Return the (X, Y) coordinate for the center point of the cell that contains the specified text.  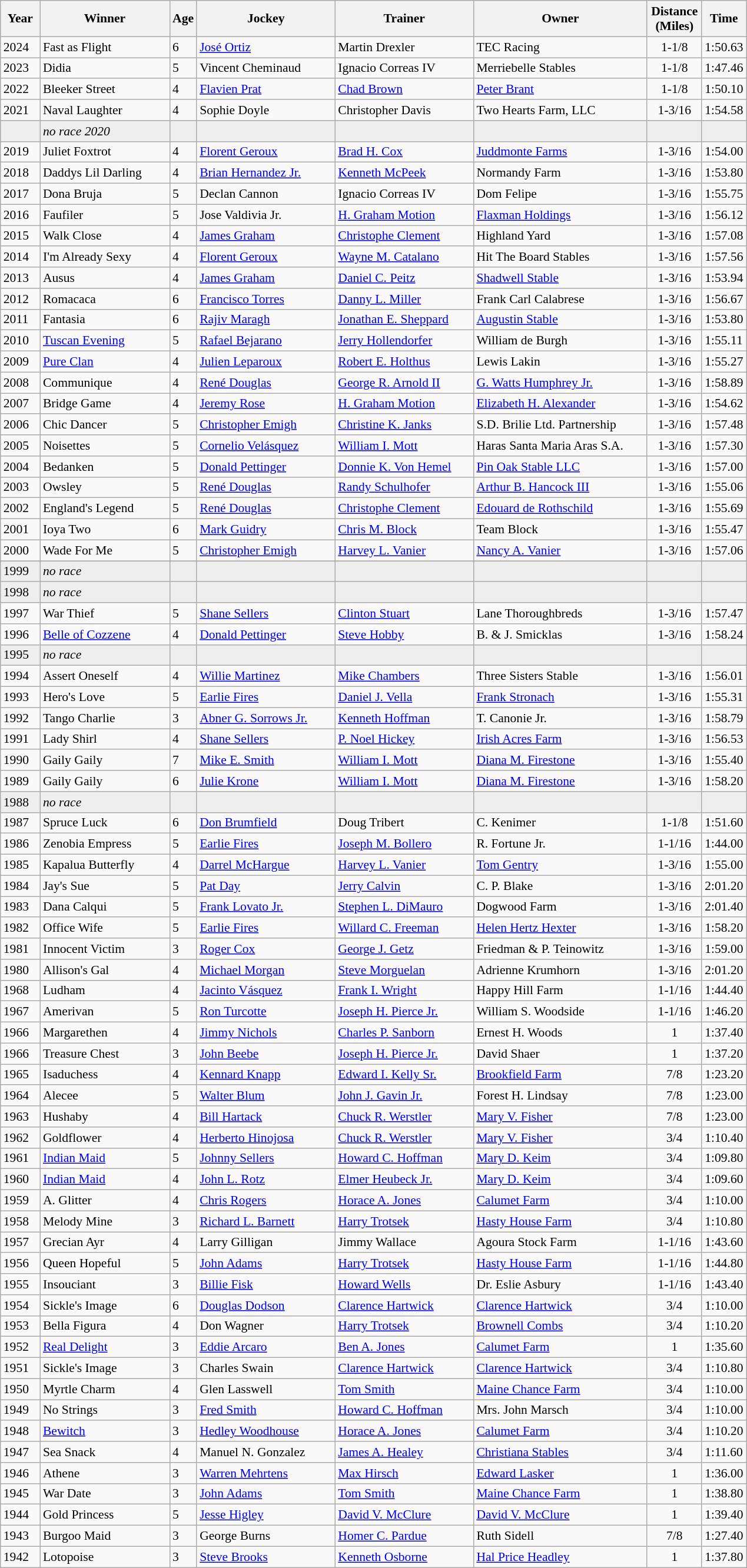
Steve Brooks (266, 1557)
Myrtle Charm (105, 1389)
Ron Turcotte (266, 1012)
1:53.94 (724, 278)
1:38.80 (724, 1494)
Happy Hill Farm (560, 991)
Office Wife (105, 928)
Time (724, 19)
Jesse Higley (266, 1515)
1:55.40 (724, 760)
2006 (20, 425)
Hero's Love (105, 697)
Lotopoise (105, 1557)
Highland Yard (560, 236)
Larry Gilligan (266, 1243)
Agoura Stock Farm (560, 1243)
Pin Oak Stable LLC (560, 467)
Augustin Stable (560, 320)
2011 (20, 320)
Team Block (560, 530)
José Ortiz (266, 47)
2009 (20, 362)
Assert Oneself (105, 676)
Kennard Knapp (266, 1075)
Hit The Board Stables (560, 257)
Naval Laughter (105, 110)
Steve Hobby (404, 634)
Manuel N. Gonzalez (266, 1452)
Melody Mine (105, 1221)
Pat Day (266, 886)
1:44.80 (724, 1264)
Sophie Doyle (266, 110)
Jerry Hollendorfer (404, 341)
Grecian Ayr (105, 1243)
1991 (20, 739)
1960 (20, 1180)
2004 (20, 467)
1:59.00 (724, 949)
Bella Figura (105, 1326)
Peter Brant (560, 89)
Jimmy Wallace (404, 1243)
Noisettes (105, 446)
Clinton Stuart (404, 613)
1980 (20, 970)
No Strings (105, 1410)
1994 (20, 676)
1956 (20, 1264)
Hedley Woodhouse (266, 1431)
Frank Carl Calabrese (560, 299)
Tuscan Evening (105, 341)
I'm Already Sexy (105, 257)
Trainer (404, 19)
Isaduchess (105, 1075)
Forest H. Lindsay (560, 1096)
Mike Chambers (404, 676)
1958 (20, 1221)
2010 (20, 341)
Chris Rogers (266, 1201)
Flavien Prat (266, 89)
Romacaca (105, 299)
Hal Price Headley (560, 1557)
Joseph M. Bollero (404, 844)
War Date (105, 1494)
1:58.89 (724, 383)
C. P. Blake (560, 886)
G. Watts Humphrey Jr. (560, 383)
Tom Gentry (560, 865)
1:37.40 (724, 1033)
1:44.40 (724, 991)
1:37.80 (724, 1557)
B. & J. Smicklas (560, 634)
Real Delight (105, 1347)
1968 (20, 991)
John J. Gavin Jr. (404, 1096)
1950 (20, 1389)
1:50.10 (724, 89)
Mark Guidry (266, 530)
1998 (20, 593)
1948 (20, 1431)
1945 (20, 1494)
Owner (560, 19)
1:57.00 (724, 467)
1:57.08 (724, 236)
Daniel J. Vella (404, 697)
Lane Thoroughbreds (560, 613)
1946 (20, 1473)
War Thief (105, 613)
1:50.63 (724, 47)
1:57.48 (724, 425)
1997 (20, 613)
1989 (20, 781)
2022 (20, 89)
1996 (20, 634)
Kapalua Butterfly (105, 865)
Spruce Luck (105, 823)
2007 (20, 404)
1:58.24 (724, 634)
Brookfield Farm (560, 1075)
1957 (20, 1243)
Danny L. Miller (404, 299)
Juddmonte Farms (560, 152)
Margarethen (105, 1033)
2000 (20, 550)
1:43.40 (724, 1284)
1:57.30 (724, 446)
Two Hearts Farm, LLC (560, 110)
Age (183, 19)
Normandy Farm (560, 173)
Kenneth Hoffman (404, 718)
TEC Racing (560, 47)
1981 (20, 949)
Allison's Gal (105, 970)
Rafael Bejarano (266, 341)
1959 (20, 1201)
Ludham (105, 991)
1:27.40 (724, 1536)
1:56.67 (724, 299)
1:54.62 (724, 404)
Jockey (266, 19)
Pure Clan (105, 362)
1:35.60 (724, 1347)
1999 (20, 572)
Ausus (105, 278)
2013 (20, 278)
Lewis Lakin (560, 362)
Winner (105, 19)
Bleeker Street (105, 89)
Irish Acres Farm (560, 739)
1995 (20, 655)
1987 (20, 823)
Jose Valdivia Jr. (266, 215)
1:54.58 (724, 110)
Julien Leparoux (266, 362)
Belle of Cozzene (105, 634)
1:56.53 (724, 739)
Fantasia (105, 320)
Burgoo Maid (105, 1536)
Jimmy Nichols (266, 1033)
1984 (20, 886)
Donnie K. Von Hemel (404, 467)
Edouard de Rothschild (560, 509)
David Shaer (560, 1054)
1:55.27 (724, 362)
1951 (20, 1368)
Chad Brown (404, 89)
Elmer Heubeck Jr. (404, 1180)
2017 (20, 194)
Howard Wells (404, 1284)
Bill Hartack (266, 1117)
Distance (Miles) (675, 19)
Nancy A. Vanier (560, 550)
1983 (20, 907)
Homer C. Pardue (404, 1536)
C. Kenimer (560, 823)
2015 (20, 236)
2024 (20, 47)
1:51.60 (724, 823)
Edward I. Kelly Sr. (404, 1075)
Queen Hopeful (105, 1264)
Gold Princess (105, 1515)
1961 (20, 1158)
2002 (20, 509)
Walter Blum (266, 1096)
Eddie Arcaro (266, 1347)
Dana Calqui (105, 907)
1982 (20, 928)
2005 (20, 446)
Charles Swain (266, 1368)
1953 (20, 1326)
1:57.56 (724, 257)
Christiana Stables (560, 1452)
Roger Cox (266, 949)
Ben A. Jones (404, 1347)
John L. Rotz (266, 1180)
Merriebelle Stables (560, 68)
1947 (20, 1452)
1:55.11 (724, 341)
Three Sisters Stable (560, 676)
Friedman & P. Teinowitz (560, 949)
Alecee (105, 1096)
Dona Bruja (105, 194)
no race 2020 (105, 131)
Jeremy Rose (266, 404)
Frank I. Wright (404, 991)
S.D. Brilie Ltd. Partnership (560, 425)
Brad H. Cox (404, 152)
1963 (20, 1117)
1:44.00 (724, 844)
Willard C. Freeman (404, 928)
Adrienne Krumhorn (560, 970)
Innocent Victim (105, 949)
Douglas Dodson (266, 1305)
Wade For Me (105, 550)
Bewitch (105, 1431)
7 (183, 760)
2023 (20, 68)
Darrel McHargue (266, 865)
1:39.40 (724, 1515)
2016 (20, 215)
Mike E. Smith (266, 760)
Max Hirsch (404, 1473)
Herberto Hinojosa (266, 1138)
Fred Smith (266, 1410)
Frank Stronach (560, 697)
1942 (20, 1557)
Vincent Cheminaud (266, 68)
Lady Shirl (105, 739)
Johnny Sellers (266, 1158)
Mrs. John Marsch (560, 1410)
1967 (20, 1012)
Ernest H. Woods (560, 1033)
1:55.00 (724, 865)
Warren Mehrtens (266, 1473)
1:54.00 (724, 152)
Zenobia Empress (105, 844)
P. Noel Hickey (404, 739)
T. Canonie Jr. (560, 718)
Amerivan (105, 1012)
Bridge Game (105, 404)
1962 (20, 1138)
Kenneth McPeek (404, 173)
Francisco Torres (266, 299)
Dom Felipe (560, 194)
Communique (105, 383)
1:37.20 (724, 1054)
1:47.46 (724, 68)
Julie Krone (266, 781)
2019 (20, 152)
Dogwood Farm (560, 907)
Faufiler (105, 215)
Ruth Sidell (560, 1536)
Christine K. Janks (404, 425)
Billie Fisk (266, 1284)
1965 (20, 1075)
1:57.47 (724, 613)
Martin Drexler (404, 47)
2018 (20, 173)
2008 (20, 383)
Rajiv Maragh (266, 320)
Shadwell Stable (560, 278)
2003 (20, 487)
Daddys Lil Darling (105, 173)
1:56.12 (724, 215)
Edward Lasker (560, 1473)
Haras Santa Maria Aras S.A. (560, 446)
R. Fortune Jr. (560, 844)
1:58.79 (724, 718)
1952 (20, 1347)
2021 (20, 110)
2014 (20, 257)
Sea Snack (105, 1452)
1:57.06 (724, 550)
Didia (105, 68)
Steve Morguelan (404, 970)
Hushaby (105, 1117)
1:09.60 (724, 1180)
Bedanken (105, 467)
Don Wagner (266, 1326)
Kenneth Osborne (404, 1557)
Jay's Sue (105, 886)
Owsley (105, 487)
Frank Lovato Jr. (266, 907)
1:56.01 (724, 676)
Declan Cannon (266, 194)
1964 (20, 1096)
George R. Arnold II (404, 383)
Helen Hertz Hexter (560, 928)
England's Legend (105, 509)
Elizabeth H. Alexander (560, 404)
1986 (20, 844)
1955 (20, 1284)
1:36.00 (724, 1473)
Dr. Eslie Asbury (560, 1284)
George Burns (266, 1536)
1985 (20, 865)
Wayne M. Catalano (404, 257)
2:01.40 (724, 907)
Athene (105, 1473)
A. Glitter (105, 1201)
1:55.75 (724, 194)
Ioya Two (105, 530)
John Beebe (266, 1054)
Glen Lasswell (266, 1389)
James A. Healey (404, 1452)
Insouciant (105, 1284)
Arthur B. Hancock III (560, 487)
1954 (20, 1305)
Abner G. Sorrows Jr. (266, 718)
Year (20, 19)
1:55.31 (724, 697)
1:55.47 (724, 530)
1993 (20, 697)
Fast as Flight (105, 47)
1992 (20, 718)
Brian Hernandez Jr. (266, 173)
Willie Martinez (266, 676)
Robert E. Holthus (404, 362)
Brownell Combs (560, 1326)
Richard L. Barnett (266, 1221)
2012 (20, 299)
Cornelio Velásquez (266, 446)
Chris M. Block (404, 530)
Charles P. Sanborn (404, 1033)
Doug Tribert (404, 823)
Randy Schulhofer (404, 487)
1:09.80 (724, 1158)
Jacinto Vásquez (266, 991)
Treasure Chest (105, 1054)
1:55.06 (724, 487)
1943 (20, 1536)
1:23.20 (724, 1075)
1:55.69 (724, 509)
2001 (20, 530)
1:43.60 (724, 1243)
1949 (20, 1410)
Tango Charlie (105, 718)
William de Burgh (560, 341)
Don Brumfield (266, 823)
Stephen L. DiMauro (404, 907)
Flaxman Holdings (560, 215)
Michael Morgan (266, 970)
Jerry Calvin (404, 886)
Christopher Davis (404, 110)
1944 (20, 1515)
1:46.20 (724, 1012)
George J. Getz (404, 949)
William S. Woodside (560, 1012)
Juliet Foxtrot (105, 152)
1:11.60 (724, 1452)
1:10.40 (724, 1138)
1990 (20, 760)
Walk Close (105, 236)
Chic Dancer (105, 425)
Goldflower (105, 1138)
1988 (20, 802)
Daniel C. Peitz (404, 278)
Jonathan E. Sheppard (404, 320)
